Locate the cell with the specified text and output its (x, y) center coordinate. 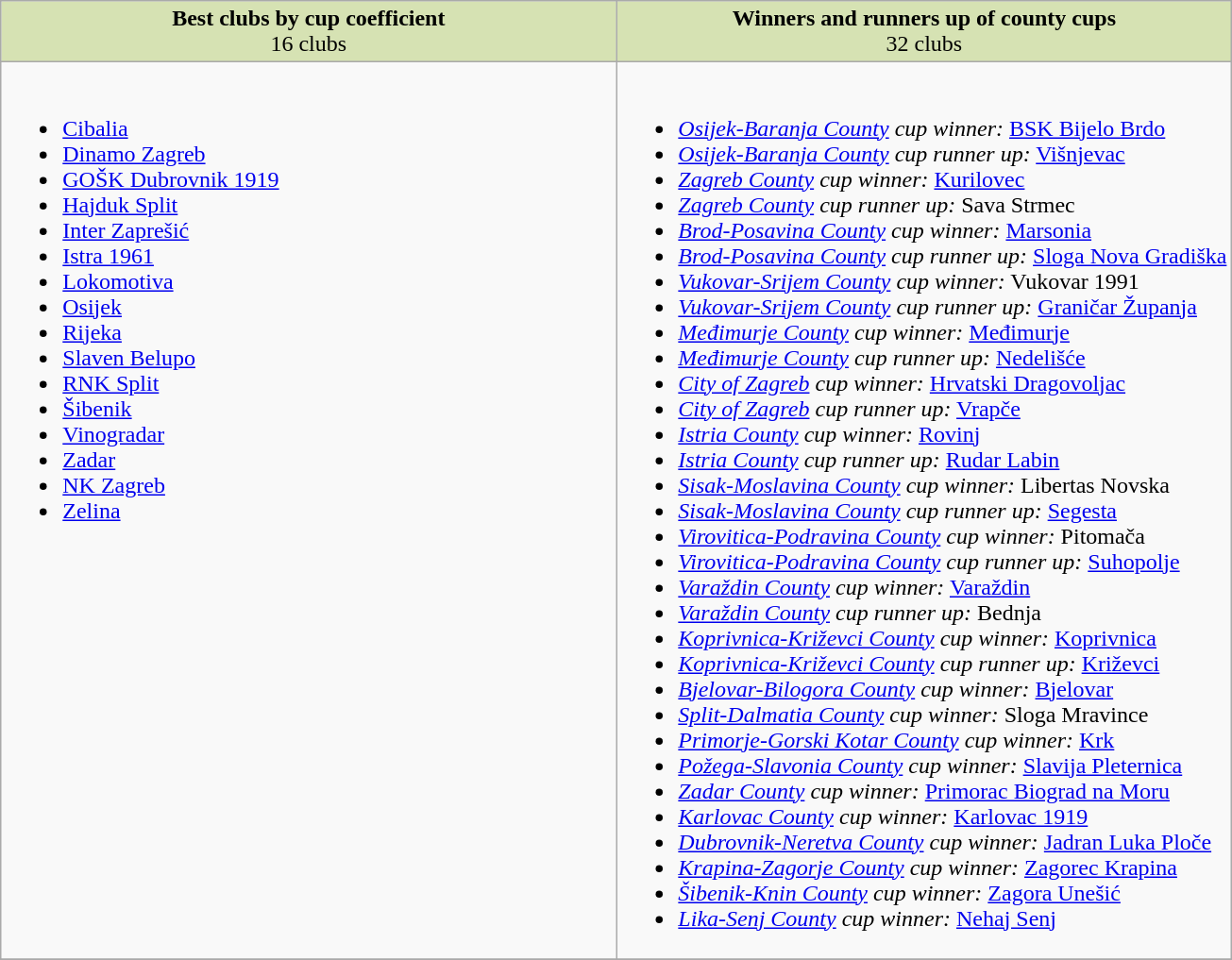
Best clubs by cup coefficient16 clubs (309, 32)
Winners and runners up of county cups32 clubs (924, 32)
